Extract the [X, Y] coordinate from the center of the cell holding the provided text.  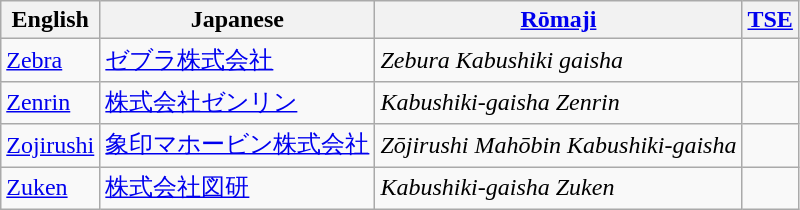
Zojirushi [50, 146]
Zebra [50, 60]
Zenrin [50, 102]
株式会社図研 [238, 188]
Kabushiki-gaisha Zenrin [558, 102]
ゼブラ株式会社 [238, 60]
Rōmaji [558, 20]
TSE [770, 20]
Japanese [238, 20]
象印マホービン株式会社 [238, 146]
Zebura Kabushiki gaisha [558, 60]
Zōjirushi Mahōbin Kabushiki-gaisha [558, 146]
Kabushiki-gaisha Zuken [558, 188]
English [50, 20]
Zuken [50, 188]
株式会社ゼンリン [238, 102]
